Locate the cell with the specified text and output its [x, y] center coordinate. 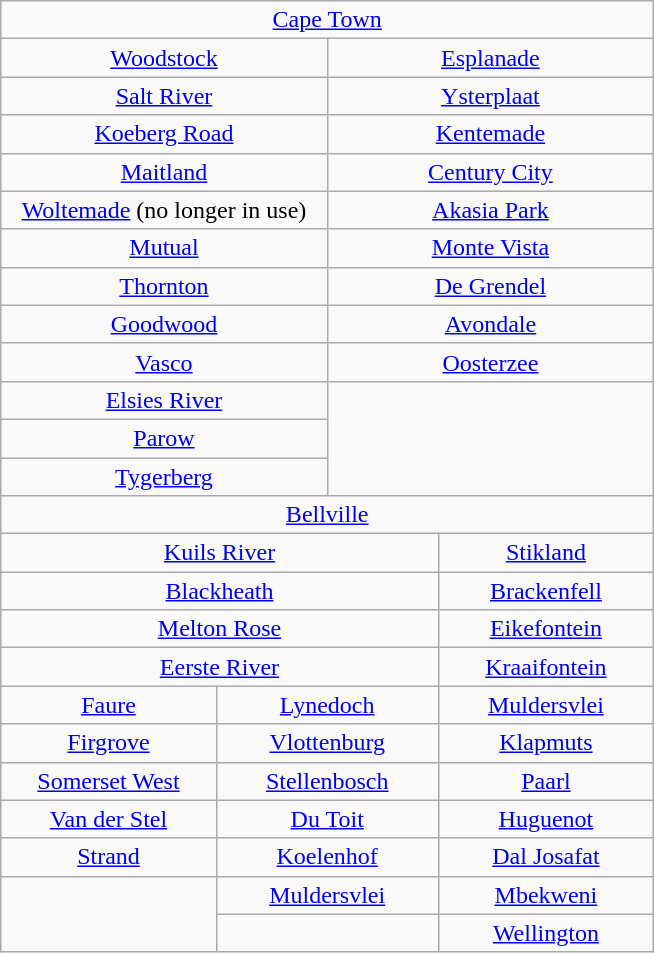
Thornton [164, 286]
Dal Josafat [546, 857]
Van der Stel [108, 819]
Vasco [164, 362]
Cape Town [328, 20]
Vlottenburg [327, 743]
Parow [164, 438]
Wellington [546, 933]
Brackenfell [546, 591]
Oosterzee [490, 362]
Century City [490, 172]
Kraaifontein [546, 667]
Monte Vista [490, 248]
Huguenot [546, 819]
Mbekweni [546, 895]
Avondale [490, 324]
Kuils River [220, 553]
Strand [108, 857]
Mutual [164, 248]
Maitland [164, 172]
Tygerberg [164, 477]
Somerset West [108, 781]
Stikland [546, 553]
Klapmuts [546, 743]
Woltemade (no longer in use) [164, 210]
Blackheath [220, 591]
Goodwood [164, 324]
Lynedoch [327, 705]
Faure [108, 705]
Melton Rose [220, 629]
Elsies River [164, 400]
Eikefontein [546, 629]
Koeberg Road [164, 134]
Du Toit [327, 819]
Kentemade [490, 134]
Firgrove [108, 743]
Stellenbosch [327, 781]
Koelenhof [327, 857]
Woodstock [164, 58]
Eerste River [220, 667]
Salt River [164, 96]
Bellville [328, 515]
Ysterplaat [490, 96]
Esplanade [490, 58]
Paarl [546, 781]
Akasia Park [490, 210]
De Grendel [490, 286]
